Identify which cell holds the provided text, then report its [X, Y] central coordinate. 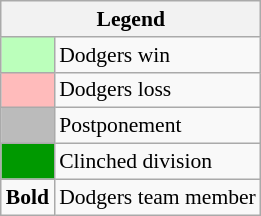
Legend [131, 19]
Clinched division [158, 162]
Postponement [158, 126]
Dodgers loss [158, 90]
Dodgers win [158, 55]
Dodgers team member [158, 197]
Bold [28, 197]
